Detect which cell encompasses the target text, then output its [x, y] center coordinate. 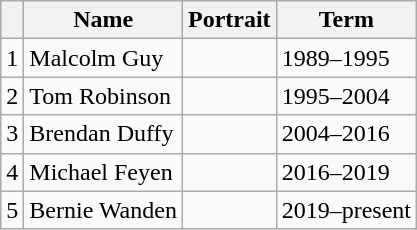
2016–2019 [346, 172]
1 [12, 58]
2004–2016 [346, 134]
Brendan Duffy [104, 134]
5 [12, 210]
Michael Feyen [104, 172]
Term [346, 20]
Portrait [229, 20]
4 [12, 172]
3 [12, 134]
Name [104, 20]
1995–2004 [346, 96]
1989–1995 [346, 58]
Malcolm Guy [104, 58]
2 [12, 96]
Bernie Wanden [104, 210]
Tom Robinson [104, 96]
2019–present [346, 210]
